Output the [X, Y] coordinate of the center of the cell containing the given text.  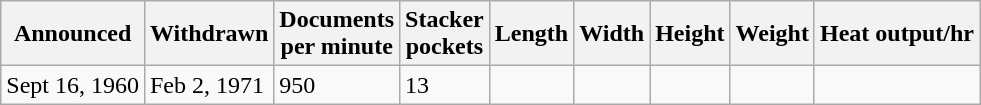
Height [690, 34]
Announced [73, 34]
Heat output/hr [896, 34]
Sept 16, 1960 [73, 85]
Weight [772, 34]
13 [445, 85]
Stackerpockets [445, 34]
Feb 2, 1971 [208, 85]
950 [337, 85]
Width [612, 34]
Documentsper minute [337, 34]
Length [531, 34]
Withdrawn [208, 34]
